Extract the [X, Y] coordinate from the center of the cell holding the provided text.  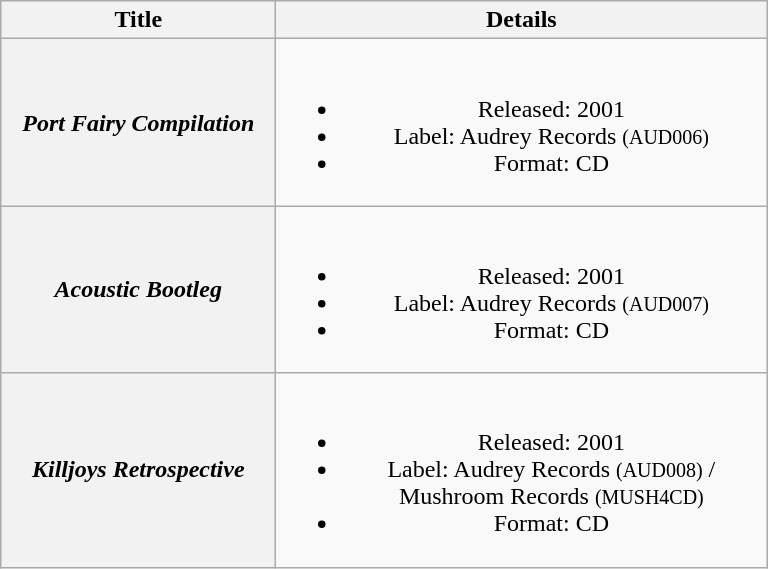
Port Fairy Compilation [138, 122]
Title [138, 20]
Killjoys Retrospective [138, 470]
Released: 2001Label: Audrey Records (AUD007)Format: CD [522, 290]
Released: 2001Label: Audrey Records (AUD006)Format: CD [522, 122]
Released: 2001Label: Audrey Records (AUD008) / Mushroom Records (MUSH4CD)Format: CD [522, 470]
Details [522, 20]
Acoustic Bootleg [138, 290]
